Extract the [x, y] coordinate from the center of the cell holding the provided text.  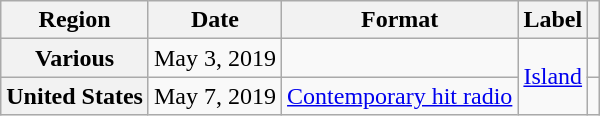
Region [75, 20]
Various [75, 58]
Island [553, 77]
United States [75, 96]
Label [553, 20]
Format [400, 20]
May 7, 2019 [214, 96]
May 3, 2019 [214, 58]
Contemporary hit radio [400, 96]
Date [214, 20]
